Detect which cell encompasses the target text, then output its [x, y] center coordinate. 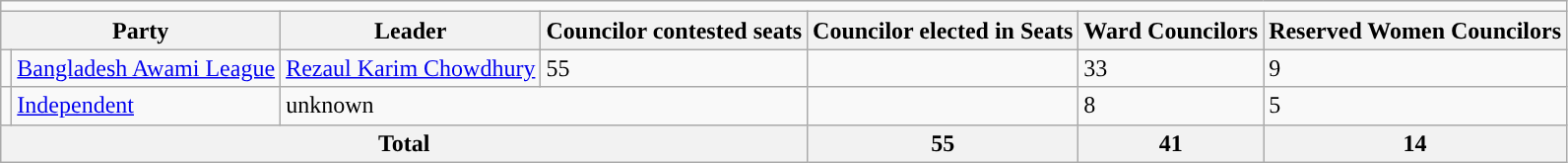
unknown [544, 106]
Total [404, 143]
5 [1415, 106]
Councilor contested seats [674, 31]
Reserved Women Councilors [1415, 31]
Party [141, 31]
Leader [411, 31]
8 [1171, 106]
33 [1171, 68]
14 [1415, 143]
Independent [146, 106]
41 [1171, 143]
9 [1415, 68]
Rezaul Karim Chowdhury [411, 68]
Ward Councilors [1171, 31]
Bangladesh Awami League [146, 68]
Councilor elected in Seats [944, 31]
